Provide the [x, y] coordinate of the cell's center where the given text is located.  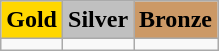
Bronze [176, 20]
Silver [98, 20]
Gold [32, 20]
